Find where the given text appears and provide that cell's center as (x, y) coordinate. 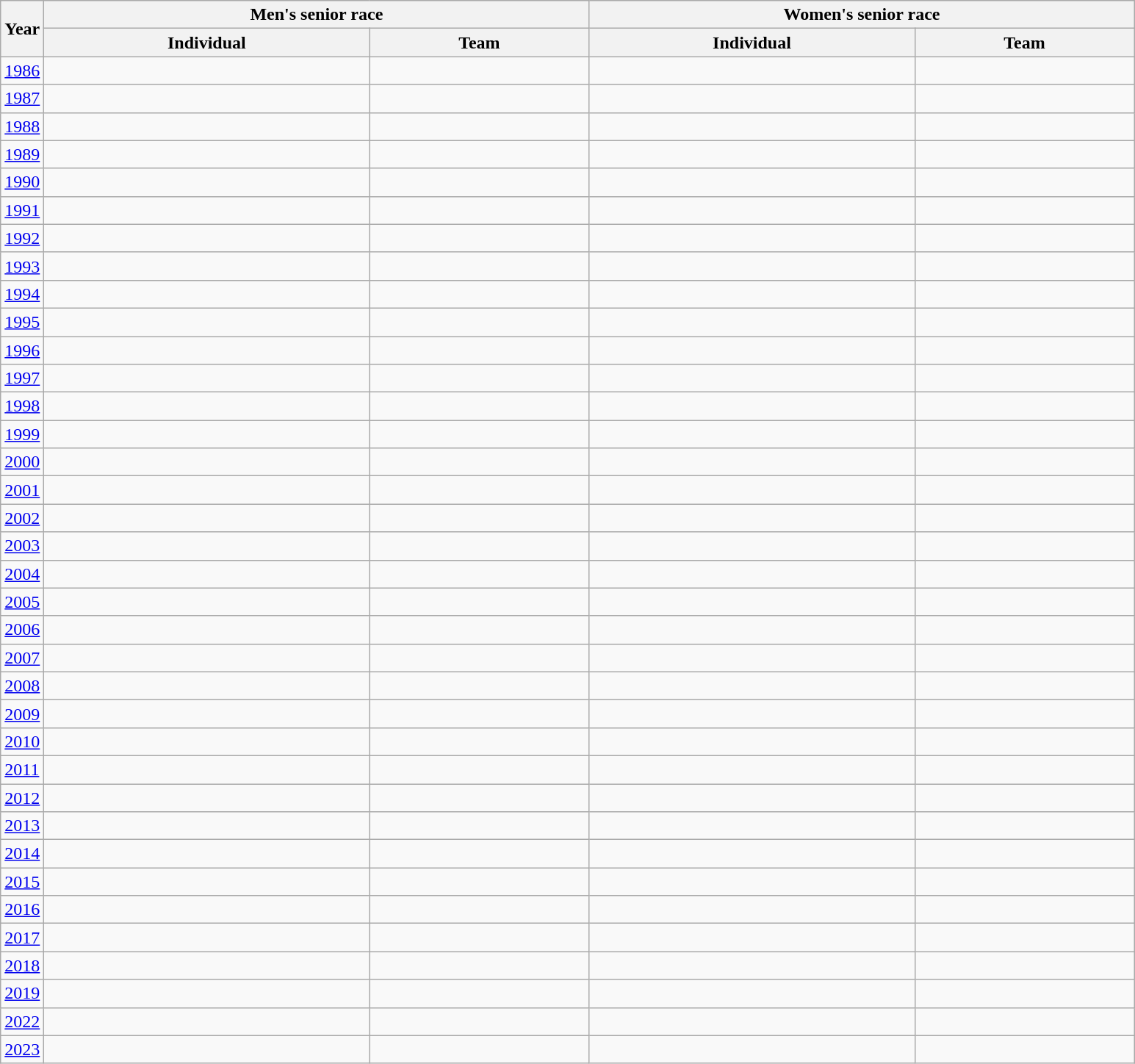
Women's senior race (862, 15)
Year (22, 29)
Men's senior race (317, 15)
2008 (22, 686)
1999 (22, 434)
1992 (22, 238)
1997 (22, 378)
2006 (22, 630)
2005 (22, 602)
2002 (22, 518)
1988 (22, 126)
2015 (22, 882)
2009 (22, 713)
2019 (22, 993)
1993 (22, 266)
2000 (22, 462)
2013 (22, 826)
2011 (22, 769)
2010 (22, 741)
2007 (22, 658)
1998 (22, 406)
2016 (22, 910)
2001 (22, 490)
2018 (22, 966)
1989 (22, 154)
2012 (22, 797)
1994 (22, 294)
1995 (22, 322)
1990 (22, 182)
2014 (22, 854)
1991 (22, 210)
1996 (22, 351)
1986 (22, 71)
1987 (22, 98)
2017 (22, 938)
2004 (22, 574)
2023 (22, 1049)
2003 (22, 546)
2022 (22, 1021)
